Output the (X, Y) coordinate of the center of the cell containing the given text.  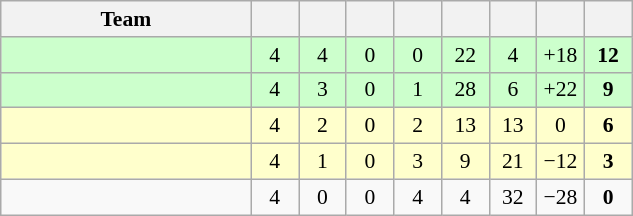
−12 (561, 162)
Team (126, 19)
+22 (561, 90)
+18 (561, 55)
12 (608, 55)
28 (465, 90)
32 (513, 197)
21 (513, 162)
−28 (561, 197)
22 (465, 55)
